Find where the given text appears and provide that cell's center as [x, y] coordinate. 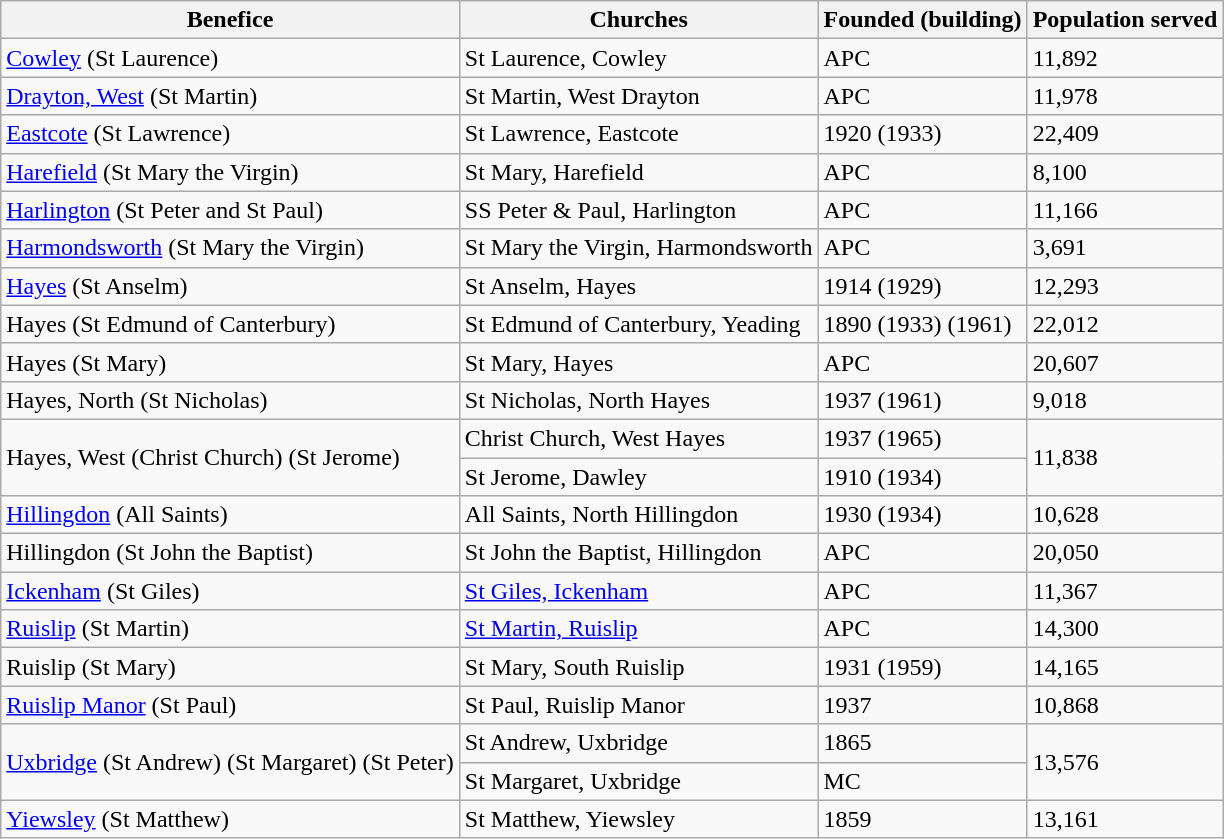
Eastcote (St Lawrence) [230, 134]
St Andrew, Uxbridge [638, 743]
St Nicholas, North Hayes [638, 400]
Benefice [230, 20]
1937 (1961) [922, 400]
Hayes, West (Christ Church) (St Jerome) [230, 457]
Cowley (St Laurence) [230, 58]
St Mary, Harefield [638, 172]
Ickenham (St Giles) [230, 591]
1937 (1965) [922, 438]
St Margaret, Uxbridge [638, 781]
20,050 [1125, 553]
St Edmund of Canterbury, Yeading [638, 324]
St John the Baptist, Hillingdon [638, 553]
St Mary, Hayes [638, 362]
Christ Church, West Hayes [638, 438]
9,018 [1125, 400]
10,628 [1125, 515]
St Mary, South Ruislip [638, 667]
Hillingdon (St John the Baptist) [230, 553]
14,300 [1125, 629]
St Matthew, Yiewsley [638, 819]
22,012 [1125, 324]
11,367 [1125, 591]
1920 (1933) [922, 134]
MC [922, 781]
11,892 [1125, 58]
10,868 [1125, 705]
11,838 [1125, 457]
14,165 [1125, 667]
Harefield (St Mary the Virgin) [230, 172]
St Martin, West Drayton [638, 96]
Drayton, West (St Martin) [230, 96]
12,293 [1125, 286]
St Mary the Virgin, Harmondsworth [638, 248]
1930 (1934) [922, 515]
SS Peter & Paul, Harlington [638, 210]
Harmondsworth (St Mary the Virgin) [230, 248]
St Lawrence, Eastcote [638, 134]
20,607 [1125, 362]
Ruislip (St Mary) [230, 667]
1859 [922, 819]
Hayes (St Anselm) [230, 286]
3,691 [1125, 248]
St Martin, Ruislip [638, 629]
1910 (1934) [922, 477]
Churches [638, 20]
11,978 [1125, 96]
Hillingdon (All Saints) [230, 515]
22,409 [1125, 134]
Yiewsley (St Matthew) [230, 819]
St Jerome, Dawley [638, 477]
1890 (1933) (1961) [922, 324]
13,576 [1125, 762]
St Giles, Ickenham [638, 591]
8,100 [1125, 172]
1914 (1929) [922, 286]
Hayes, North (St Nicholas) [230, 400]
1931 (1959) [922, 667]
Ruislip Manor (St Paul) [230, 705]
Ruislip (St Martin) [230, 629]
1865 [922, 743]
Harlington (St Peter and St Paul) [230, 210]
All Saints, North Hillingdon [638, 515]
Population served [1125, 20]
St Paul, Ruislip Manor [638, 705]
Uxbridge (St Andrew) (St Margaret) (St Peter) [230, 762]
Founded (building) [922, 20]
11,166 [1125, 210]
St Anselm, Hayes [638, 286]
St Laurence, Cowley [638, 58]
13,161 [1125, 819]
Hayes (St Edmund of Canterbury) [230, 324]
Hayes (St Mary) [230, 362]
1937 [922, 705]
